Search for the cell housing the specified text and yield its [x, y] center coordinate. 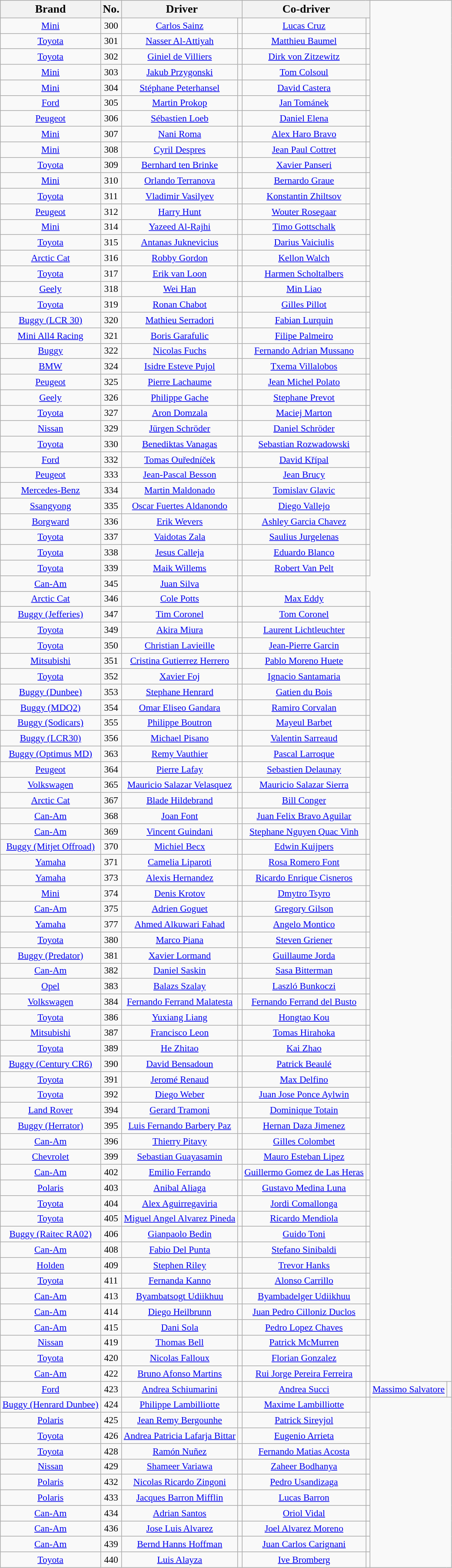
315 [111, 243]
349 [111, 630]
Thomas Bell [180, 1343]
Stefano Sinibaldi [304, 1250]
Rosa Romero Font [304, 863]
Bernhard ten Brinke [180, 165]
BMW [50, 367]
Cole Potts [180, 599]
Holden [50, 1265]
Mauro Esteban Lipez [304, 1157]
Akira Miura [180, 630]
Jose Luis Alvarez [180, 1529]
347 [111, 615]
Jean Brucy [304, 475]
Tomislav Glavic [304, 491]
Miguel Angel Alvarez Pineda [180, 1219]
Philippe Gache [180, 398]
Sasa Bitterman [304, 971]
386 [111, 1017]
Pascal Larroque [304, 754]
Xavier Lormand [180, 956]
Buggy (MDQ2) [50, 708]
Byambadelger Udiikhuu [304, 1297]
Sebastien Delaunay [304, 769]
Xavier Panseri [304, 165]
Erik van Loon [180, 274]
365 [111, 785]
Guillaume Jorda [304, 956]
Stephane Henrard [180, 692]
Oscar Fuertes Aldanondo [180, 506]
Buggy [50, 351]
Gerard Tramoni [180, 1110]
382 [111, 971]
403 [111, 1188]
304 [111, 88]
Timo Gottschalk [304, 227]
Yuxiang Liang [180, 1017]
Gregory Gilson [304, 909]
429 [111, 1467]
Bernardo Graue [304, 181]
306 [111, 119]
Daniel Elena [304, 119]
Gustavo Medina Luna [304, 1188]
355 [111, 723]
432 [111, 1482]
Buggy (Dunbee) [50, 692]
Stéphane Peterhansel [180, 88]
No. [111, 9]
302 [111, 57]
Laurent Lichtleuchter [304, 630]
Konstantin Zhiltsov [304, 196]
Lucas Barron [304, 1498]
David Bensadoun [180, 1064]
Angelo Montico [304, 925]
399 [111, 1157]
Juan Pedro Cilloniz Duclos [304, 1312]
Byambatsogt Udiikhuu [180, 1297]
Robert Van Pelt [304, 568]
Juan Felix Bravo Aguilar [304, 816]
Ricardo Mendiola [304, 1219]
381 [111, 956]
Buggy (Sodicars) [50, 723]
Hongtao Kou [304, 1017]
Patrick McMurren [304, 1343]
Maik Willems [180, 568]
Dmytro Tsyro [304, 893]
352 [111, 677]
Jan Tománek [304, 103]
Eugenio Arrieta [304, 1436]
Martin Prokop [180, 103]
394 [111, 1110]
Xavier Foj [180, 677]
Laszló Bunkoczi [304, 986]
338 [111, 553]
Mayeul Barbet [304, 723]
363 [111, 754]
Patrick Beaulé [304, 1064]
Patrick Sireyjol [304, 1421]
367 [111, 801]
Ronan Chabot [180, 305]
375 [111, 909]
Erik Wevers [180, 522]
Jean Michel Polato [304, 382]
Andrea Succi [304, 1389]
391 [111, 1080]
Carlos Sainz [180, 26]
Gilles Colombet [304, 1141]
Buggy (Optimus MD) [50, 754]
322 [111, 351]
419 [111, 1343]
301 [111, 41]
305 [111, 103]
Oriol Vidal [304, 1513]
420 [111, 1358]
Txema Villalobos [304, 367]
Massimo Salvatore [409, 1389]
350 [111, 645]
Valentin Sarreaud [304, 739]
Diego Heilbrunn [180, 1312]
Vladimir Vasilyev [180, 196]
Rui Jorge Pereira Ferreira [304, 1374]
Denis Krotov [180, 893]
Pedro Usandizaga [304, 1482]
Sébastien Loeb [180, 119]
Gatien du Bois [304, 692]
Mini All4 Racing [50, 336]
Trevor Hanks [304, 1265]
Nasser Al-Attiyah [180, 41]
Saulius Jurgelenas [304, 537]
Fernando Matias Acosta [304, 1451]
Jesus Calleja [180, 553]
300 [111, 26]
Fernando Ferrand Malatesta [180, 1002]
Christian Lavieille [180, 645]
Jordi Comallonga [304, 1204]
Nicolas Ricardo Zingoni [180, 1482]
Buggy (Century CR6) [50, 1064]
Vaidotas Zala [180, 537]
408 [111, 1250]
Dirk von Zitzewitz [304, 57]
314 [111, 227]
368 [111, 816]
374 [111, 893]
327 [111, 413]
405 [111, 1219]
426 [111, 1436]
440 [111, 1560]
326 [111, 398]
439 [111, 1545]
Andrea Schiumarini [180, 1389]
Luis Fernando Barbery Paz [180, 1126]
Mercedes-Benz [50, 491]
Ramón Nuñez [180, 1451]
Jakub Przygonski [180, 72]
Borgward [50, 522]
Blade Hildebrand [180, 801]
Daniel Saskin [180, 971]
Vincent Guindani [180, 832]
Chevrolet [50, 1157]
Opel [50, 986]
414 [111, 1312]
428 [111, 1451]
Max Delfino [304, 1080]
Mathieu Serradori [180, 320]
Diego Weber [180, 1095]
Juan Silva [180, 584]
Maciej Marton [304, 413]
307 [111, 134]
Steven Griener [304, 940]
Buggy (LCR 30) [50, 320]
Edwin Kuijpers [304, 847]
310 [111, 181]
Cyril Despres [180, 150]
Jean-Pierre Garcin [304, 645]
325 [111, 382]
Jean-Pascal Besson [180, 475]
317 [111, 274]
389 [111, 1049]
Juan Carlos Carignani [304, 1545]
Fernanda Kanno [180, 1281]
Eduardo Blanco [304, 553]
Wei Han [180, 289]
Yazeed Al-Rajhi [180, 227]
Sebastian Guayasamin [180, 1157]
316 [111, 258]
392 [111, 1095]
Joan Font [180, 816]
303 [111, 72]
Pedro Lopez Chaves [304, 1327]
Adrian Santos [180, 1513]
395 [111, 1126]
Fernando Ferrand del Busto [304, 1002]
409 [111, 1265]
Hernan Daza Jimenez [304, 1126]
Pierre Lafay [180, 769]
Omar Eliseo Gandara [180, 708]
Adrien Goguet [180, 909]
Tomas Hirahoka [304, 1033]
Pierre Lachaume [180, 382]
Remy Vauthier [180, 754]
Buggy (Herrator) [50, 1126]
423 [111, 1389]
Ramiro Corvalan [304, 708]
308 [111, 150]
321 [111, 336]
404 [111, 1204]
324 [111, 367]
Thierry Pitavy [180, 1141]
Ahmed Alkuwari Fahad [180, 925]
Benediktas Vanagas [180, 444]
384 [111, 1002]
Marco Piana [180, 940]
Nani Roma [180, 134]
Land Rover [50, 1110]
422 [111, 1374]
Dominique Totain [304, 1110]
Jürgen Schröder [180, 429]
318 [111, 289]
334 [111, 491]
Tomas Ouředníček [180, 460]
Driver [182, 9]
Tom Colsoul [304, 72]
Ignacio Santamaria [304, 677]
Balazs Szalay [180, 986]
Bernd Hanns Hoffman [180, 1545]
413 [111, 1297]
Stephen Riley [180, 1265]
Antanas Juknevicius [180, 243]
Tim Coronel [180, 615]
Buggy (Predator) [50, 956]
Bill Conger [304, 801]
Isidre Esteve Pujol [180, 367]
Alonso Carrillo [304, 1281]
370 [111, 847]
Juan Jose Ponce Aylwin [304, 1095]
Philippe Boutron [180, 723]
Bruno Afonso Martins [180, 1374]
Lucas Cruz [304, 26]
329 [111, 429]
311 [111, 196]
332 [111, 460]
373 [111, 878]
Michiel Becx [180, 847]
Guido Toni [304, 1234]
Orlando Terranova [180, 181]
Buggy (Raitec RA02) [50, 1234]
Harry Hunt [180, 212]
320 [111, 320]
411 [111, 1281]
312 [111, 212]
434 [111, 1513]
Guillermo Gomez de Las Heras [304, 1173]
Michael Pisano [180, 739]
425 [111, 1421]
Harmen Scholtalbers [304, 274]
Filipe Palmeiro [304, 336]
Tom Coronel [304, 615]
Alex Haro Bravo [304, 134]
Max Eddy [304, 599]
351 [111, 661]
Giniel de Villiers [180, 57]
Kai Zhao [304, 1049]
Pablo Moreno Huete [304, 661]
Jeromé Renaud [180, 1080]
Min Liao [304, 289]
Daniel Schröder [304, 429]
387 [111, 1033]
Buggy (Jefferies) [50, 615]
Fabio Del Punta [180, 1250]
Maxime Lambilliotte [304, 1405]
Buggy (Henrard Dunbee) [50, 1405]
Francisco Leon [180, 1033]
Jean Paul Cottret [304, 150]
Sebastian Rozwadowski [304, 444]
Brand [50, 9]
415 [111, 1327]
Ashley Garcia Chavez [304, 522]
Darius Vaiciulis [304, 243]
Martin Maldonado [180, 491]
Camelia Liparoti [180, 863]
406 [111, 1234]
377 [111, 925]
Florian Gonzalez [304, 1358]
369 [111, 832]
Mauricio Salazar Sierra [304, 785]
David Křípal [304, 460]
Matthieu Baumel [304, 41]
Fabian Lurquin [304, 320]
353 [111, 692]
Boris Garafulic [180, 336]
Ssangyong [50, 506]
356 [111, 739]
Buggy (Mitjet Offroad) [50, 847]
Emilio Ferrando [180, 1173]
Fernando Adrian Mussano [304, 351]
333 [111, 475]
Robby Gordon [180, 258]
Stephane Prevot [304, 398]
Ive Bromberg [304, 1560]
390 [111, 1064]
Cristina Gutierrez Herrero [180, 661]
Luis Alayza [180, 1560]
Diego Vallejo [304, 506]
Gianpaolo Bedin [180, 1234]
Nicolas Fuchs [180, 351]
Nicolas Falloux [180, 1358]
Alex Aguirregaviria [180, 1204]
Ricardo Enrique Cisneros [304, 878]
339 [111, 568]
He Zhitao [180, 1049]
Buggy (LCR30) [50, 739]
Joel Alvarez Moreno [304, 1529]
Jacques Barron Mifflin [180, 1498]
380 [111, 940]
David Castera [304, 88]
Wouter Rosegaar [304, 212]
335 [111, 506]
424 [111, 1405]
Stephane Nguyen Quac Vinh [304, 832]
Zaheer Bodhanya [304, 1467]
336 [111, 522]
433 [111, 1498]
371 [111, 863]
436 [111, 1529]
Andrea Patricia Lafarja Bittar [180, 1436]
346 [111, 599]
364 [111, 769]
Shameer Variawa [180, 1467]
345 [111, 584]
337 [111, 537]
330 [111, 444]
309 [111, 165]
Co-driver [306, 9]
396 [111, 1141]
Kellon Walch [304, 258]
Dani Sola [180, 1327]
Aron Domzala [180, 413]
Jean Remy Bergounhe [180, 1421]
Mauricio Salazar Velasquez [180, 785]
402 [111, 1173]
Alexis Hernandez [180, 878]
383 [111, 986]
Anibal Aliaga [180, 1188]
319 [111, 305]
Gilles Pillot [304, 305]
354 [111, 708]
Philippe Lambilliotte [180, 1405]
